Identify which cell holds the provided text, then report its (x, y) central coordinate. 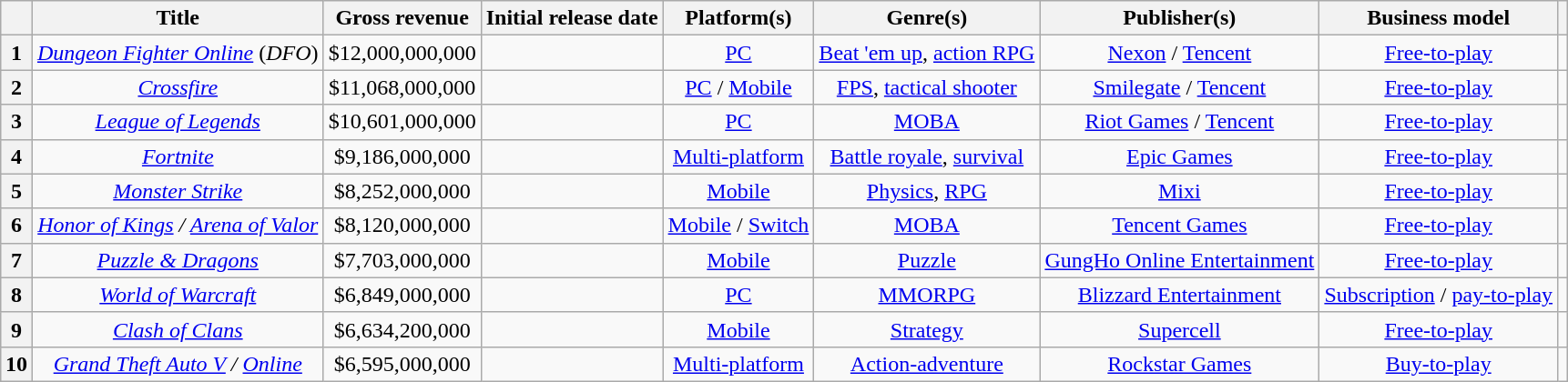
$8,252,000,000 (402, 191)
MMORPG (927, 295)
Platform(s) (738, 18)
Puzzle & Dragons (178, 260)
Initial release date (572, 18)
Mixi (1180, 191)
Title (178, 18)
Smilegate / Tencent (1180, 87)
10 (16, 364)
Honor of Kings / Arena of Valor (178, 226)
$8,120,000,000 (402, 226)
FPS, tactical shooter (927, 87)
8 (16, 295)
$11,068,000,000 (402, 87)
Epic Games (1180, 156)
Puzzle (927, 260)
Dungeon Fighter Online (DFO) (178, 53)
League of Legends (178, 122)
World of Warcraft (178, 295)
Nexon / Tencent (1180, 53)
Blizzard Entertainment (1180, 295)
Fortnite (178, 156)
Buy-to-play (1439, 364)
Strategy (927, 329)
Physics, RPG (927, 191)
$7,703,000,000 (402, 260)
6 (16, 226)
Supercell (1180, 329)
PC / Mobile (738, 87)
Grand Theft Auto V / Online (178, 364)
$12,000,000,000 (402, 53)
Action-adventure (927, 364)
Rockstar Games (1180, 364)
5 (16, 191)
9 (16, 329)
Beat 'em up, action RPG (927, 53)
Gross revenue (402, 18)
Business model (1439, 18)
$6,849,000,000 (402, 295)
Tencent Games (1180, 226)
Publisher(s) (1180, 18)
Clash of Clans (178, 329)
Subscription / pay-to-play (1439, 295)
Mobile / Switch (738, 226)
1 (16, 53)
$6,595,000,000 (402, 364)
$9,186,000,000 (402, 156)
Monster Strike (178, 191)
2 (16, 87)
Riot Games / Tencent (1180, 122)
Crossfire (178, 87)
$6,634,200,000 (402, 329)
GungHo Online Entertainment (1180, 260)
3 (16, 122)
Genre(s) (927, 18)
Battle royale, survival (927, 156)
$10,601,000,000 (402, 122)
4 (16, 156)
7 (16, 260)
